For the text-containing cell, return its midpoint in [x, y] coordinate format. 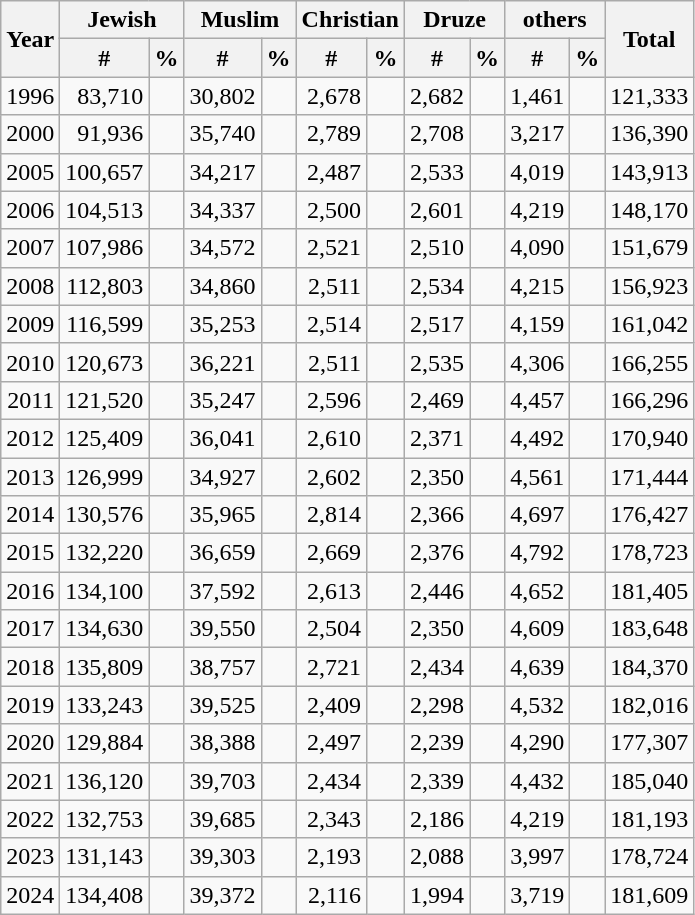
2,376 [436, 553]
132,220 [104, 553]
131,143 [104, 857]
178,724 [650, 857]
4,306 [538, 362]
1996 [30, 96]
2,535 [436, 362]
2,469 [436, 400]
4,215 [538, 286]
1,994 [436, 895]
2,186 [436, 819]
2,533 [436, 172]
35,965 [222, 515]
35,247 [222, 400]
161,042 [650, 324]
2,601 [436, 210]
4,697 [538, 515]
166,255 [650, 362]
34,217 [222, 172]
121,520 [104, 400]
177,307 [650, 743]
2,339 [436, 781]
2,814 [331, 515]
2,371 [436, 438]
36,659 [222, 553]
166,296 [650, 400]
36,221 [222, 362]
3,217 [538, 134]
Jewish [122, 20]
4,090 [538, 248]
34,860 [222, 286]
2,678 [331, 96]
2,116 [331, 895]
2014 [30, 515]
116,599 [104, 324]
4,792 [538, 553]
181,609 [650, 895]
182,016 [650, 705]
4,609 [538, 629]
151,679 [650, 248]
4,639 [538, 667]
2018 [30, 667]
185,040 [650, 781]
176,427 [650, 515]
39,703 [222, 781]
2022 [30, 819]
134,408 [104, 895]
35,740 [222, 134]
183,648 [650, 629]
4,457 [538, 400]
2,708 [436, 134]
136,120 [104, 781]
37,592 [222, 591]
Christian [350, 20]
2,721 [331, 667]
2,610 [331, 438]
4,561 [538, 477]
2,789 [331, 134]
3,719 [538, 895]
2,497 [331, 743]
Druze [454, 20]
30,802 [222, 96]
170,940 [650, 438]
2,487 [331, 172]
38,757 [222, 667]
2006 [30, 210]
2000 [30, 134]
178,723 [650, 553]
2015 [30, 553]
129,884 [104, 743]
2,602 [331, 477]
Year [30, 39]
39,372 [222, 895]
2009 [30, 324]
2,596 [331, 400]
2013 [30, 477]
181,405 [650, 591]
143,913 [650, 172]
2,193 [331, 857]
39,685 [222, 819]
130,576 [104, 515]
2017 [30, 629]
4,492 [538, 438]
Muslim [240, 20]
2,504 [331, 629]
2,446 [436, 591]
171,444 [650, 477]
126,999 [104, 477]
4,432 [538, 781]
136,390 [650, 134]
2012 [30, 438]
3,997 [538, 857]
2,298 [436, 705]
others [555, 20]
2,409 [331, 705]
39,550 [222, 629]
2,500 [331, 210]
2007 [30, 248]
104,513 [104, 210]
2,239 [436, 743]
2020 [30, 743]
2,088 [436, 857]
2,669 [331, 553]
100,657 [104, 172]
34,337 [222, 210]
156,923 [650, 286]
4,019 [538, 172]
Total [650, 39]
39,525 [222, 705]
125,409 [104, 438]
184,370 [650, 667]
181,193 [650, 819]
2,613 [331, 591]
2008 [30, 286]
38,388 [222, 743]
120,673 [104, 362]
2,343 [331, 819]
2023 [30, 857]
2005 [30, 172]
2,510 [436, 248]
148,170 [650, 210]
107,986 [104, 248]
2010 [30, 362]
2019 [30, 705]
4,532 [538, 705]
2,534 [436, 286]
121,333 [650, 96]
83,710 [104, 96]
1,461 [538, 96]
91,936 [104, 134]
4,290 [538, 743]
34,927 [222, 477]
4,159 [538, 324]
2016 [30, 591]
132,753 [104, 819]
4,652 [538, 591]
2021 [30, 781]
2024 [30, 895]
134,630 [104, 629]
133,243 [104, 705]
36,041 [222, 438]
2,366 [436, 515]
2011 [30, 400]
2,514 [331, 324]
2,517 [436, 324]
39,303 [222, 857]
2,521 [331, 248]
134,100 [104, 591]
2,682 [436, 96]
135,809 [104, 667]
34,572 [222, 248]
35,253 [222, 324]
112,803 [104, 286]
